Output the (x, y) coordinate of the center of the cell containing the given text.  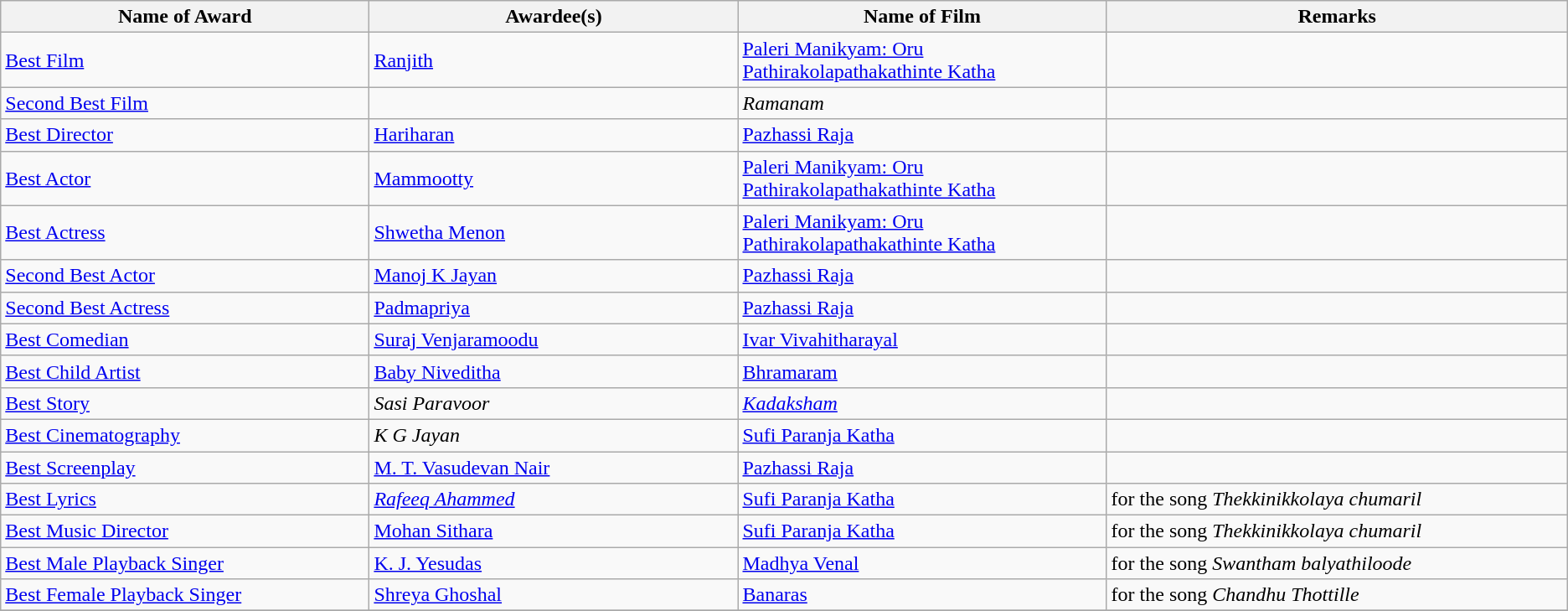
Kadaksham (922, 403)
Rafeeq Ahammed (554, 500)
K. J. Yesudas (554, 563)
Ivar Vivahitharayal (922, 339)
Best Male Playback Singer (185, 563)
Suraj Venjaramoodu (554, 339)
Shreya Ghoshal (554, 595)
Padmapriya (554, 308)
Best Lyrics (185, 500)
Manoj K Jayan (554, 276)
Name of Film (922, 17)
Name of Award (185, 17)
Best Story (185, 403)
Best Screenplay (185, 467)
Banaras (922, 595)
Mohan Sithara (554, 531)
Madhya Venal (922, 563)
Hariharan (554, 135)
Mammootty (554, 178)
Remarks (1337, 17)
Best Female Playback Singer (185, 595)
Best Film (185, 60)
Shwetha Menon (554, 233)
for the song Chandhu Thottille (1337, 595)
Best Comedian (185, 339)
Second Best Actress (185, 308)
Best Actress (185, 233)
Second Best Actor (185, 276)
M. T. Vasudevan Nair (554, 467)
K G Jayan (554, 435)
Baby Niveditha (554, 371)
Best Cinematography (185, 435)
Best Child Artist (185, 371)
Best Director (185, 135)
for the song Swantham balyathiloode (1337, 563)
Ramanam (922, 103)
Awardee(s) (554, 17)
Bhramaram (922, 371)
Ranjith (554, 60)
Best Music Director (185, 531)
Sasi Paravoor (554, 403)
Second Best Film (185, 103)
Best Actor (185, 178)
